Pinpoint the cell where the given text exists, returning its [X, Y] midpoint coordinate. 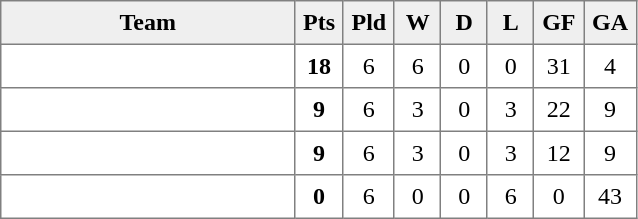
31 [559, 66]
18 [319, 66]
Pld [368, 23]
D [464, 23]
L [510, 23]
Team [148, 23]
GA [610, 23]
12 [559, 153]
43 [610, 197]
4 [610, 66]
W [417, 23]
Pts [319, 23]
GF [559, 23]
22 [559, 110]
